Determine the (x, y) coordinate at the center of the cell enclosing the given text.  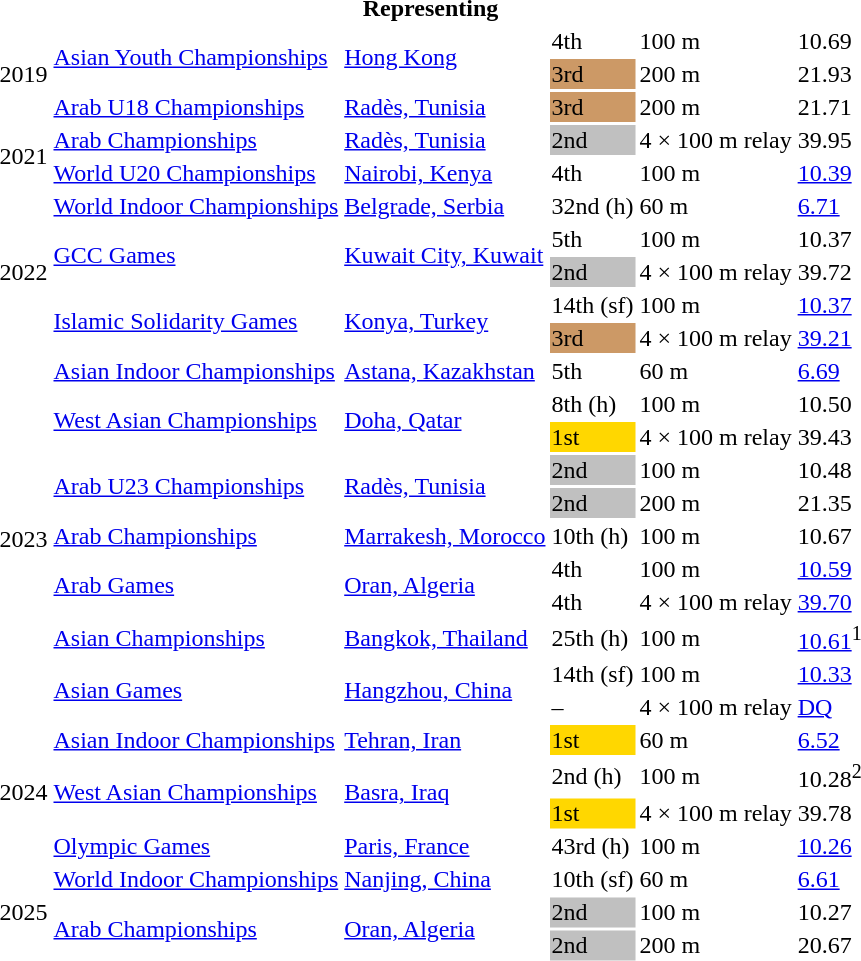
10th (sf) (592, 879)
– (592, 707)
Arab Games (196, 586)
Basra, Iraq (445, 792)
Asian Youth Championships (196, 58)
World U20 Championships (196, 173)
Asian Games (196, 690)
Konya, Turkey (445, 322)
GCC Games (196, 256)
Astana, Kazakhstan (445, 371)
Hong Kong (445, 58)
Islamic Solidarity Games (196, 322)
32nd (h) (592, 206)
8th (h) (592, 404)
Nanjing, China (445, 879)
10th (h) (592, 536)
Kuwait City, Kuwait (445, 256)
Paris, France (445, 846)
Olympic Games (196, 846)
Bangkok, Thailand (445, 638)
Hangzhou, China (445, 690)
Marrakesh, Morocco (445, 536)
Doha, Qatar (445, 420)
Belgrade, Serbia (445, 206)
Arab U23 Championships (196, 486)
Tehran, Iran (445, 740)
43rd (h) (592, 846)
Asian Championships (196, 638)
25th (h) (592, 638)
2nd (h) (592, 776)
Arab U18 Championships (196, 107)
Nairobi, Kenya (445, 173)
